Provide the [x, y] coordinate of the cell's center where the given text is located.  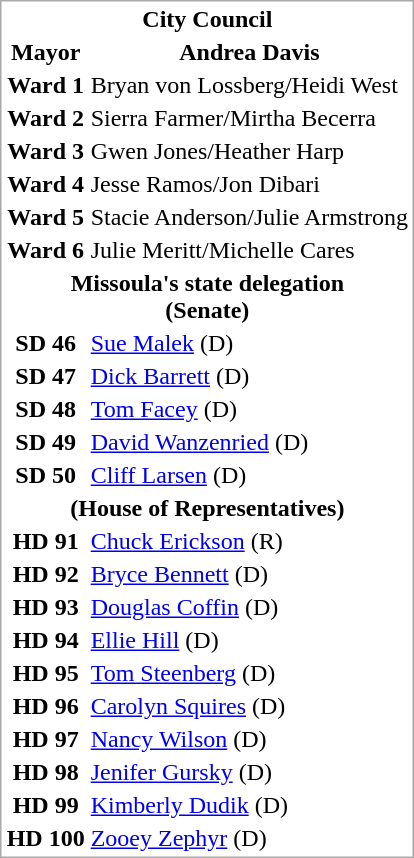
Carolyn Squires (D) [249, 707]
Bryce Bennett (D) [249, 575]
Zooey Zephyr (D) [249, 839]
Jesse Ramos/Jon Dibari [249, 185]
Ward 2 [46, 119]
HD 100 [46, 839]
Ellie Hill (D) [249, 641]
Kimberly Dudik (D) [249, 805]
Julie Meritt/Michelle Cares [249, 251]
Sue Malek (D) [249, 343]
SD 49 [46, 443]
Chuck Erickson (R) [249, 541]
Mayor [46, 53]
Jenifer Gursky (D) [249, 773]
David Wanzenried (D) [249, 443]
City Council [207, 19]
HD 92 [46, 575]
Missoula's state delegation(Senate) [207, 296]
HD 94 [46, 641]
Nancy Wilson (D) [249, 739]
HD 91 [46, 541]
SD 50 [46, 475]
HD 93 [46, 607]
SD 48 [46, 409]
Stacie Anderson/Julie Armstrong [249, 217]
SD 47 [46, 377]
Cliff Larsen (D) [249, 475]
Tom Facey (D) [249, 409]
Ward 4 [46, 185]
HD 99 [46, 805]
Andrea Davis [249, 53]
HD 95 [46, 673]
Dick Barrett (D) [249, 377]
Douglas Coffin (D) [249, 607]
HD 96 [46, 707]
Tom Steenberg (D) [249, 673]
Ward 6 [46, 251]
HD 98 [46, 773]
Ward 5 [46, 217]
Sierra Farmer/Mirtha Becerra [249, 119]
Gwen Jones/Heather Harp [249, 151]
Ward 3 [46, 151]
Bryan von Lossberg/Heidi West [249, 85]
HD 97 [46, 739]
SD 46 [46, 343]
Ward 1 [46, 85]
(House of Representatives) [207, 509]
